Locate the cell with the specified text and output its (x, y) center coordinate. 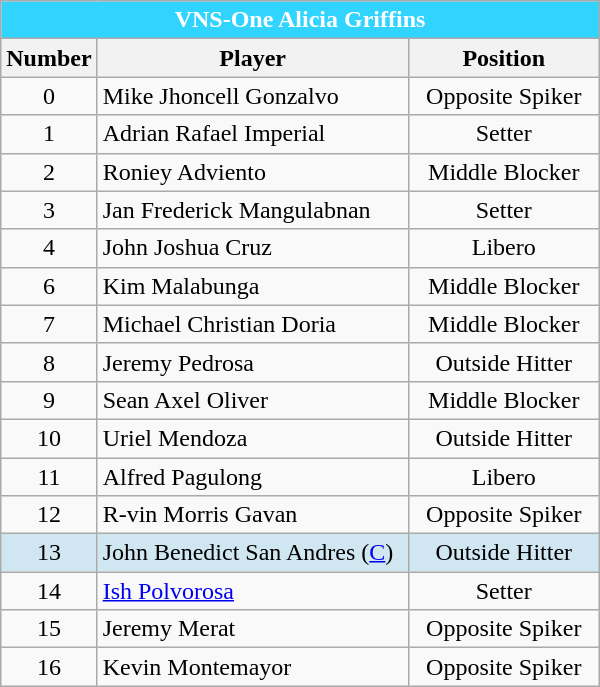
10 (49, 438)
John Benedict San Andres (C) (252, 553)
Sean Axel Oliver (252, 400)
Adrian Rafael Imperial (252, 134)
Uriel Mendoza (252, 438)
Number (49, 58)
Alfred Pagulong (252, 477)
1 (49, 134)
Player (252, 58)
Jan Frederick Mangulabnan (252, 210)
John Joshua Cruz (252, 248)
3 (49, 210)
15 (49, 629)
Kevin Montemayor (252, 667)
14 (49, 591)
16 (49, 667)
Position (504, 58)
0 (49, 96)
13 (49, 553)
Mike Jhoncell Gonzalvo (252, 96)
6 (49, 286)
2 (49, 172)
Jeremy Pedrosa (252, 362)
R-vin Morris Gavan (252, 515)
12 (49, 515)
9 (49, 400)
4 (49, 248)
VNS-One Alicia Griffins (300, 20)
Ish Polvorosa (252, 591)
Roniey Adviento (252, 172)
8 (49, 362)
Jeremy Merat (252, 629)
Michael Christian Doria (252, 324)
11 (49, 477)
Kim Malabunga (252, 286)
7 (49, 324)
